Determine the [x, y] coordinate at the center of the cell enclosing the given text.  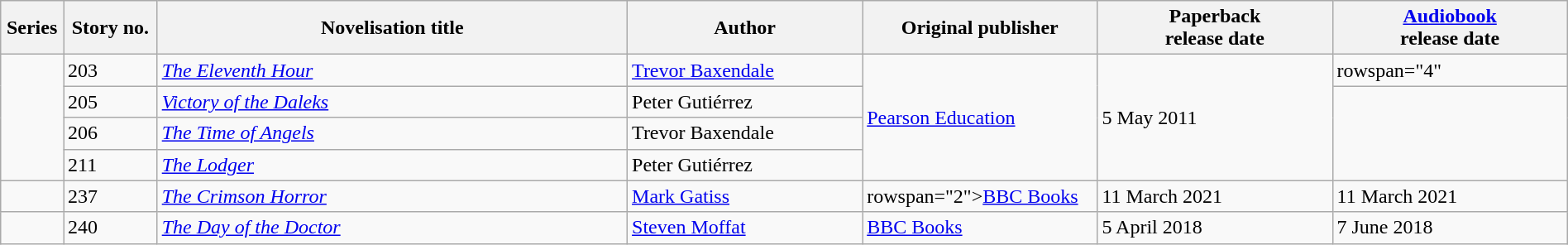
Novelisation title [392, 28]
Author [745, 28]
Victory of the Daleks [392, 102]
205 [111, 102]
7 June 2018 [1450, 228]
203 [111, 70]
The Lodger [392, 165]
rowspan="4" [1450, 70]
The Day of the Doctor [392, 228]
211 [111, 165]
Series [32, 28]
Audiobook release date [1450, 28]
Steven Moffat [745, 228]
The Time of Angels [392, 133]
Story no. [111, 28]
5 May 2011 [1215, 118]
237 [111, 196]
206 [111, 133]
The Eleventh Hour [392, 70]
rowspan="2">BBC Books [980, 196]
The Crimson Horror [392, 196]
Original publisher [980, 28]
BBC Books [980, 228]
240 [111, 228]
Pearson Education [980, 118]
Mark Gatiss [745, 196]
5 April 2018 [1215, 228]
Paperback release date [1215, 28]
